Search for the cell housing the specified text and yield its (X, Y) center coordinate. 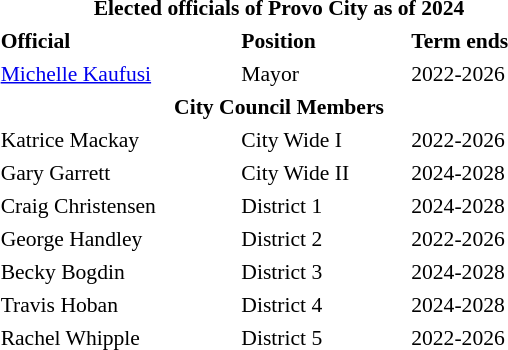
District 3 (322, 272)
Mayor (322, 74)
District 1 (322, 206)
District 4 (322, 304)
District 2 (322, 238)
City Wide II (322, 172)
City Wide I (322, 140)
Position (322, 40)
